Output the (x, y) coordinate of the center of the cell containing the given text.  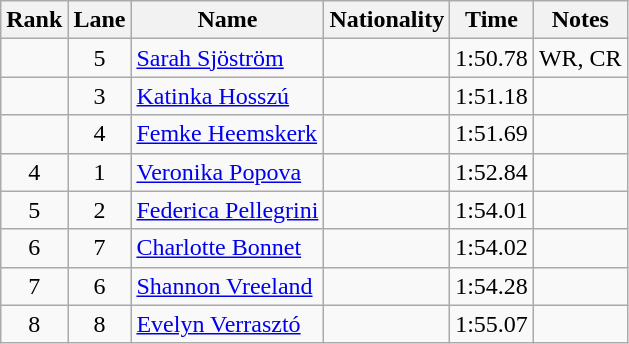
1:51.69 (492, 134)
1:52.84 (492, 172)
WR, CR (580, 58)
1:54.28 (492, 286)
Katinka Hosszú (228, 96)
Time (492, 20)
1:54.01 (492, 210)
2 (100, 210)
Federica Pellegrini (228, 210)
1:54.02 (492, 248)
1:55.07 (492, 324)
Sarah Sjöström (228, 58)
Name (228, 20)
Lane (100, 20)
1 (100, 172)
Femke Heemskerk (228, 134)
1:50.78 (492, 58)
Charlotte Bonnet (228, 248)
Notes (580, 20)
Shannon Vreeland (228, 286)
Rank (34, 20)
Veronika Popova (228, 172)
1:51.18 (492, 96)
Evelyn Verrasztó (228, 324)
3 (100, 96)
Nationality (387, 20)
